Pinpoint the cell where the given text exists, returning its [X, Y] midpoint coordinate. 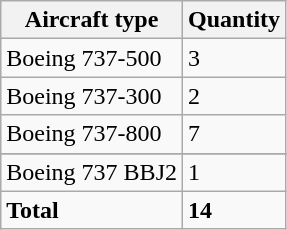
Aircraft type [92, 20]
Boeing 737-800 [92, 134]
Boeing 737-500 [92, 58]
Total [92, 210]
14 [234, 210]
2 [234, 96]
1 [234, 172]
Boeing 737-300 [92, 96]
3 [234, 58]
Boeing 737 BBJ2 [92, 172]
7 [234, 134]
Quantity [234, 20]
